Return the (X, Y) coordinate for the center point of the cell that contains the specified text.  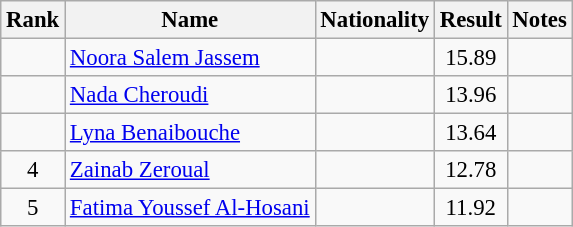
4 (33, 170)
5 (33, 208)
Fatima Youssef Al-Hosani (190, 208)
Zainab Zeroual (190, 170)
Nada Cheroudi (190, 95)
11.92 (470, 208)
Noora Salem Jassem (190, 58)
13.96 (470, 95)
Lyna Benaibouche (190, 133)
13.64 (470, 133)
Result (470, 20)
12.78 (470, 170)
15.89 (470, 58)
Name (190, 20)
Rank (33, 20)
Notes (540, 20)
Nationality (374, 20)
